Capture the cell that displays the provided text and extract its (x, y) central coordinate. 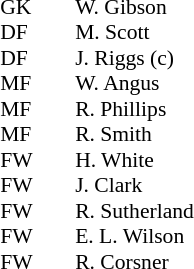
J. Riggs (c) (134, 58)
J. Clark (134, 185)
R. Smith (134, 135)
M. Scott (134, 33)
R. Sutherland (134, 211)
W. Angus (134, 83)
H. White (134, 160)
E. L. Wilson (134, 237)
R. Phillips (134, 109)
